Find where the given text appears and provide that cell's center as (x, y) coordinate. 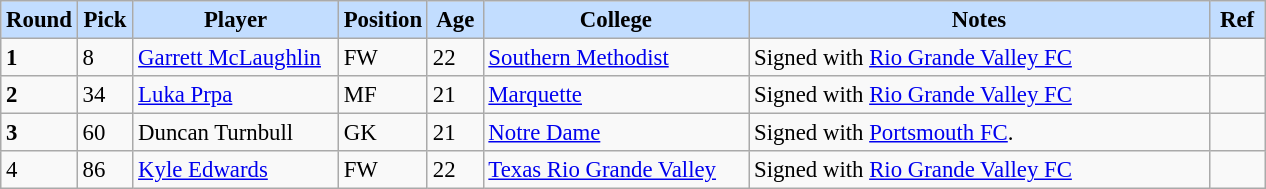
Marquette (616, 95)
Garrett McLaughlin (236, 58)
1 (39, 58)
Notes (980, 20)
Round (39, 20)
Pick (105, 20)
60 (105, 133)
Notre Dame (616, 133)
Player (236, 20)
Texas Rio Grande Valley (616, 170)
4 (39, 170)
34 (105, 95)
College (616, 20)
86 (105, 170)
Signed with Portsmouth FC. (980, 133)
8 (105, 58)
Duncan Turnbull (236, 133)
Age (455, 20)
2 (39, 95)
Kyle Edwards (236, 170)
Luka Prpa (236, 95)
Position (382, 20)
Southern Methodist (616, 58)
3 (39, 133)
GK (382, 133)
Ref (1237, 20)
MF (382, 95)
